Return [X, Y] of the center of cell containing provided text 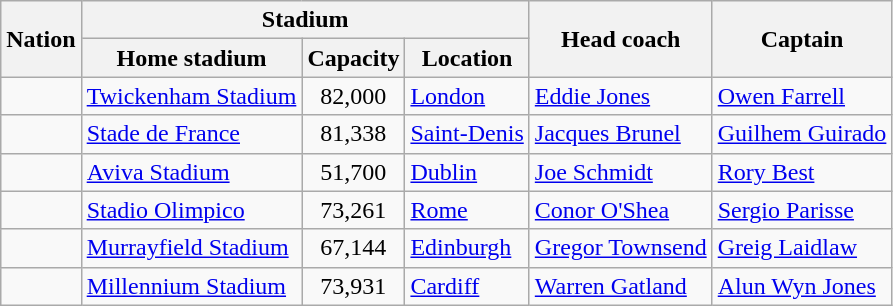
Home stadium [192, 58]
Capacity [354, 58]
Head coach [620, 39]
Nation [41, 39]
Eddie Jones [620, 96]
51,700 [354, 172]
82,000 [354, 96]
Alun Wyn Jones [802, 286]
Stadium [305, 20]
73,261 [354, 210]
Joe Schmidt [620, 172]
Millennium Stadium [192, 286]
Owen Farrell [802, 96]
Conor O'Shea [620, 210]
Stade de France [192, 134]
Location [467, 58]
Edinburgh [467, 248]
Cardiff [467, 286]
Jacques Brunel [620, 134]
Rome [467, 210]
Captain [802, 39]
Guilhem Guirado [802, 134]
Sergio Parisse [802, 210]
Twickenham Stadium [192, 96]
Gregor Townsend [620, 248]
81,338 [354, 134]
London [467, 96]
Greig Laidlaw [802, 248]
Aviva Stadium [192, 172]
Stadio Olimpico [192, 210]
Murrayfield Stadium [192, 248]
Warren Gatland [620, 286]
Rory Best [802, 172]
73,931 [354, 286]
Dublin [467, 172]
67,144 [354, 248]
Saint-Denis [467, 134]
